Provide the [x, y] coordinate of the cell's center where the given text is located.  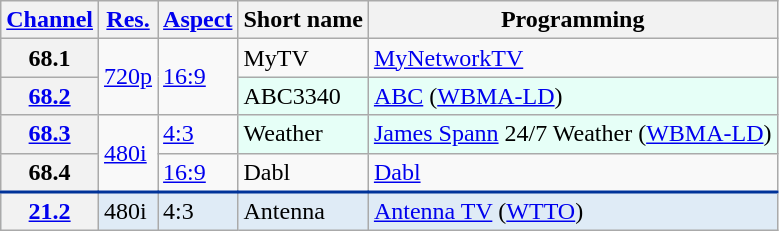
Short name [303, 20]
Channel [50, 20]
720p [128, 77]
MyTV [303, 58]
68.4 [50, 172]
Res. [128, 20]
James Spann 24/7 Weather (WBMA-LD) [572, 134]
MyNetworkTV [572, 58]
Antenna TV (WTTO) [572, 212]
Programming [572, 20]
ABC (WBMA-LD) [572, 96]
ABC3340 [303, 96]
68.3 [50, 134]
Aspect [198, 20]
68.1 [50, 58]
21.2 [50, 212]
Antenna [303, 212]
Weather [303, 134]
68.2 [50, 96]
